Extract the (x, y) coordinate from the center of the cell holding the provided text.  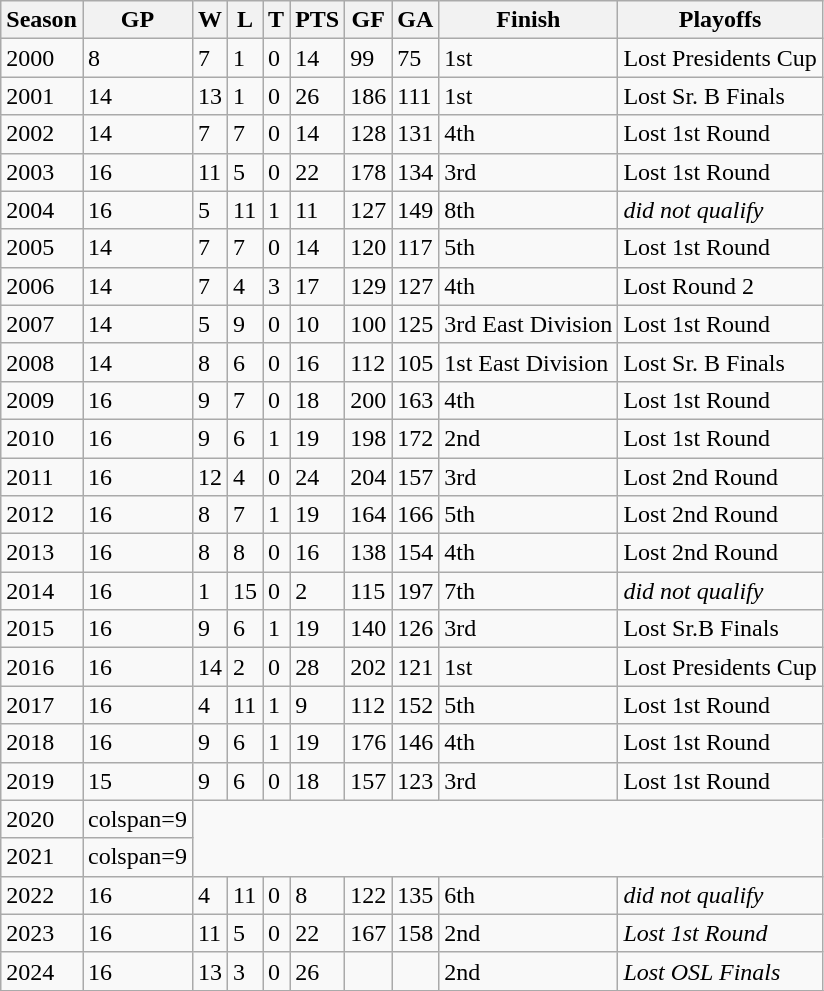
2006 (42, 286)
2023 (42, 933)
2007 (42, 324)
2021 (42, 857)
2000 (42, 58)
Finish (528, 20)
2001 (42, 96)
122 (368, 895)
GP (137, 20)
2022 (42, 895)
Season (42, 20)
7th (528, 591)
3rd East Division (528, 324)
146 (416, 743)
154 (416, 553)
2011 (42, 477)
197 (416, 591)
2019 (42, 781)
T (276, 20)
117 (416, 248)
176 (368, 743)
8th (528, 210)
75 (416, 58)
1st East Division (528, 362)
163 (416, 400)
2013 (42, 553)
138 (368, 553)
131 (416, 134)
2020 (42, 819)
198 (368, 438)
135 (416, 895)
24 (318, 477)
125 (416, 324)
164 (368, 515)
167 (368, 933)
2014 (42, 591)
2005 (42, 248)
202 (368, 667)
111 (416, 96)
115 (368, 591)
W (210, 20)
PTS (318, 20)
28 (318, 667)
149 (416, 210)
10 (318, 324)
2018 (42, 743)
158 (416, 933)
2002 (42, 134)
200 (368, 400)
123 (416, 781)
2010 (42, 438)
Playoffs (720, 20)
152 (416, 705)
2016 (42, 667)
121 (416, 667)
Lost Sr.B Finals (720, 629)
2012 (42, 515)
2015 (42, 629)
Lost OSL Finals (720, 971)
134 (416, 172)
2017 (42, 705)
L (244, 20)
126 (416, 629)
2008 (42, 362)
GA (416, 20)
129 (368, 286)
204 (368, 477)
120 (368, 248)
GF (368, 20)
140 (368, 629)
2024 (42, 971)
2009 (42, 400)
186 (368, 96)
2004 (42, 210)
2003 (42, 172)
99 (368, 58)
166 (416, 515)
100 (368, 324)
17 (318, 286)
12 (210, 477)
178 (368, 172)
Lost Round 2 (720, 286)
6th (528, 895)
105 (416, 362)
172 (416, 438)
128 (368, 134)
